Find where the given text appears and provide that cell's center as [X, Y] coordinate. 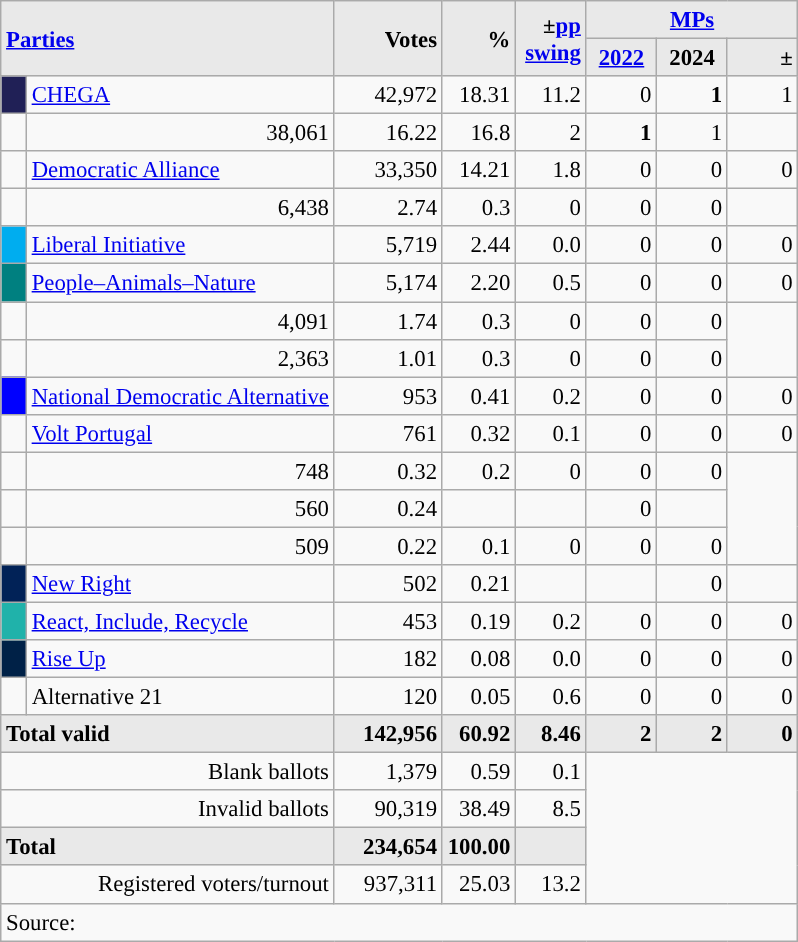
38,061 [180, 133]
CHEGA [180, 95]
Source: [400, 922]
509 [180, 546]
502 [388, 584]
2024 [692, 58]
0.05 [478, 697]
2.20 [478, 283]
Parties [168, 38]
2,363 [180, 358]
11.2 [552, 95]
33,350 [388, 170]
38.49 [478, 809]
953 [388, 396]
453 [388, 621]
2022 [622, 58]
1.01 [388, 358]
761 [388, 433]
234,654 [388, 847]
0.22 [388, 546]
0.24 [388, 509]
1.8 [552, 170]
13.2 [552, 885]
5,174 [388, 283]
Total valid [168, 734]
0.41 [478, 396]
Total [168, 847]
18.31 [478, 95]
React, Include, Recycle [180, 621]
± [762, 58]
2.74 [388, 208]
8.5 [552, 809]
0.08 [478, 659]
14.21 [478, 170]
2.44 [478, 245]
Blank ballots [168, 772]
6,438 [180, 208]
0.6 [552, 697]
Votes [388, 38]
42,972 [388, 95]
4,091 [180, 321]
Rise Up [180, 659]
New Right [180, 584]
0.19 [478, 621]
16.22 [388, 133]
Invalid ballots [168, 809]
Registered voters/turnout [168, 885]
Volt Portugal [180, 433]
60.92 [478, 734]
90,319 [388, 809]
People–Animals–Nature [180, 283]
937,311 [388, 885]
25.03 [478, 885]
±pp swing [552, 38]
1.74 [388, 321]
5,719 [388, 245]
120 [388, 697]
16.8 [478, 133]
MPs [692, 20]
Alternative 21 [180, 697]
0.5 [552, 283]
% [478, 38]
8.46 [552, 734]
142,956 [388, 734]
560 [180, 509]
1,379 [388, 772]
0.59 [478, 772]
100.00 [478, 847]
Democratic Alliance [180, 170]
Liberal Initiative [180, 245]
0.21 [478, 584]
National Democratic Alternative [180, 396]
748 [180, 471]
182 [388, 659]
